Pinpoint the cell where the given text exists, returning its [x, y] midpoint coordinate. 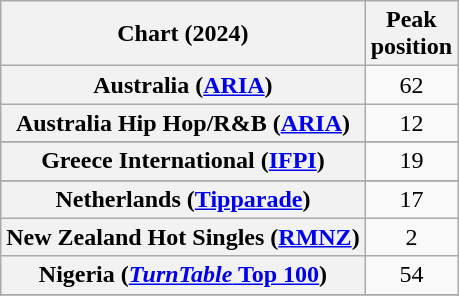
54 [411, 275]
Netherlands (Tipparade) [183, 199]
17 [411, 199]
Australia Hip Hop/R&B (ARIA) [183, 123]
19 [411, 161]
Peakposition [411, 34]
Nigeria (TurnTable Top 100) [183, 275]
62 [411, 85]
2 [411, 237]
Greece International (IFPI) [183, 161]
Australia (ARIA) [183, 85]
Chart (2024) [183, 34]
12 [411, 123]
New Zealand Hot Singles (RMNZ) [183, 237]
